Capture the cell that displays the provided text and extract its (X, Y) central coordinate. 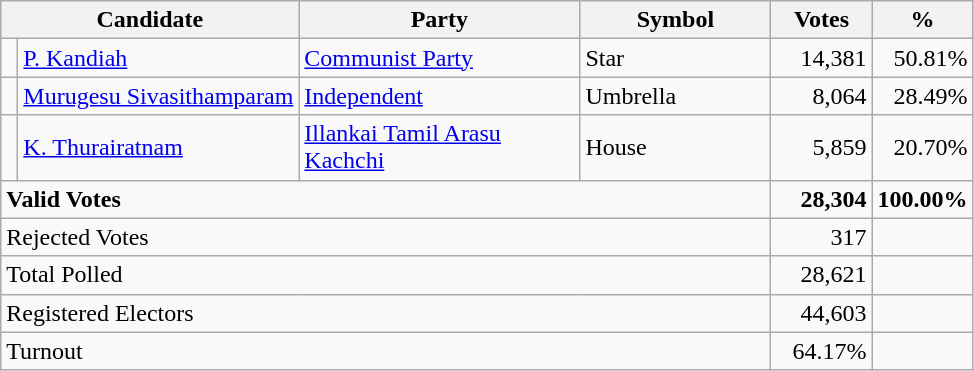
28.49% (922, 96)
28,304 (822, 199)
Communist Party (440, 58)
% (922, 20)
K. Thurairatnam (158, 148)
Illankai Tamil Arasu Kachchi (440, 148)
Rejected Votes (386, 237)
Star (676, 58)
P. Kandiah (158, 58)
Votes (822, 20)
317 (822, 237)
Registered Electors (386, 313)
Party (440, 20)
Independent (440, 96)
Candidate (150, 20)
Turnout (386, 351)
Umbrella (676, 96)
Murugesu Sivasithamparam (158, 96)
64.17% (822, 351)
100.00% (922, 199)
28,621 (822, 275)
8,064 (822, 96)
Total Polled (386, 275)
House (676, 148)
Valid Votes (386, 199)
5,859 (822, 148)
44,603 (822, 313)
50.81% (922, 58)
Symbol (676, 20)
14,381 (822, 58)
20.70% (922, 148)
